Output the [x, y] coordinate of the center of the cell containing the given text.  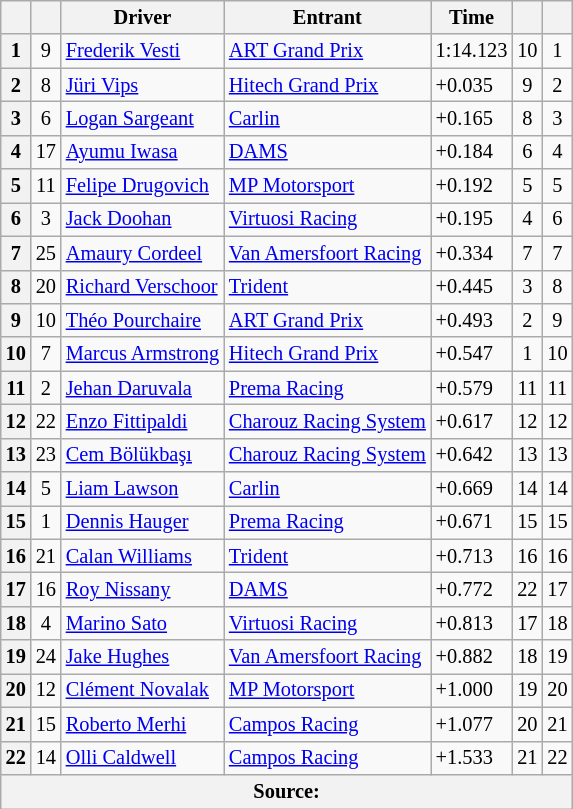
25 [46, 253]
+0.772 [472, 589]
+0.493 [472, 320]
Dennis Hauger [142, 522]
Frederik Vesti [142, 51]
Roberto Merhi [142, 724]
Logan Sargeant [142, 118]
+0.617 [472, 421]
+0.445 [472, 287]
24 [46, 657]
Source: [287, 791]
+0.195 [472, 219]
1:14.123 [472, 51]
+0.642 [472, 455]
Driver [142, 17]
Jake Hughes [142, 657]
Marcus Armstrong [142, 354]
+1.077 [472, 724]
+0.035 [472, 85]
Cem Bölükbaşı [142, 455]
Richard Verschoor [142, 287]
23 [46, 455]
Clément Novalak [142, 690]
Calan Williams [142, 556]
+0.669 [472, 489]
+0.165 [472, 118]
Jehan Daruvala [142, 388]
Felipe Drugovich [142, 186]
Jack Doohan [142, 219]
Olli Caldwell [142, 758]
+0.882 [472, 657]
+0.334 [472, 253]
Amaury Cordeel [142, 253]
Entrant [328, 17]
+1.000 [472, 690]
Marino Sato [142, 623]
+0.547 [472, 354]
Théo Pourchaire [142, 320]
+0.671 [472, 522]
Enzo Fittipaldi [142, 421]
+0.192 [472, 186]
+0.184 [472, 152]
+0.713 [472, 556]
+1.533 [472, 758]
Ayumu Iwasa [142, 152]
Time [472, 17]
+0.813 [472, 623]
Jüri Vips [142, 85]
Roy Nissany [142, 589]
Liam Lawson [142, 489]
+0.579 [472, 388]
